Provide the (x, y) coordinate of the cell's center where the given text is located.  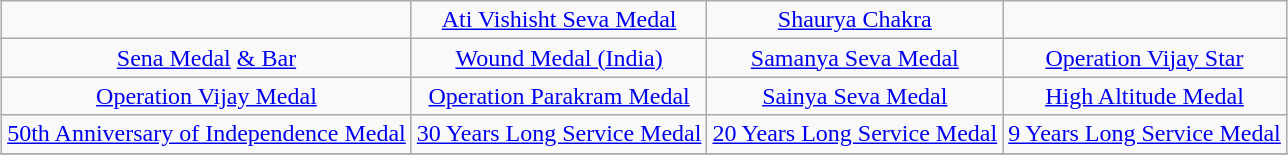
Ati Vishisht Seva Medal (559, 20)
20 Years Long Service Medal (855, 134)
30 Years Long Service Medal (559, 134)
High Altitude Medal (1145, 96)
Operation Parakram Medal (559, 96)
Operation Vijay Star (1145, 58)
9 Years Long Service Medal (1145, 134)
Operation Vijay Medal (207, 96)
Shaurya Chakra (855, 20)
Wound Medal (India) (559, 58)
Sainya Seva Medal (855, 96)
Samanya Seva Medal (855, 58)
Sena Medal & Bar (207, 58)
50th Anniversary of Independence Medal (207, 134)
